Extract the [x, y] coordinate from the center of the cell holding the provided text.  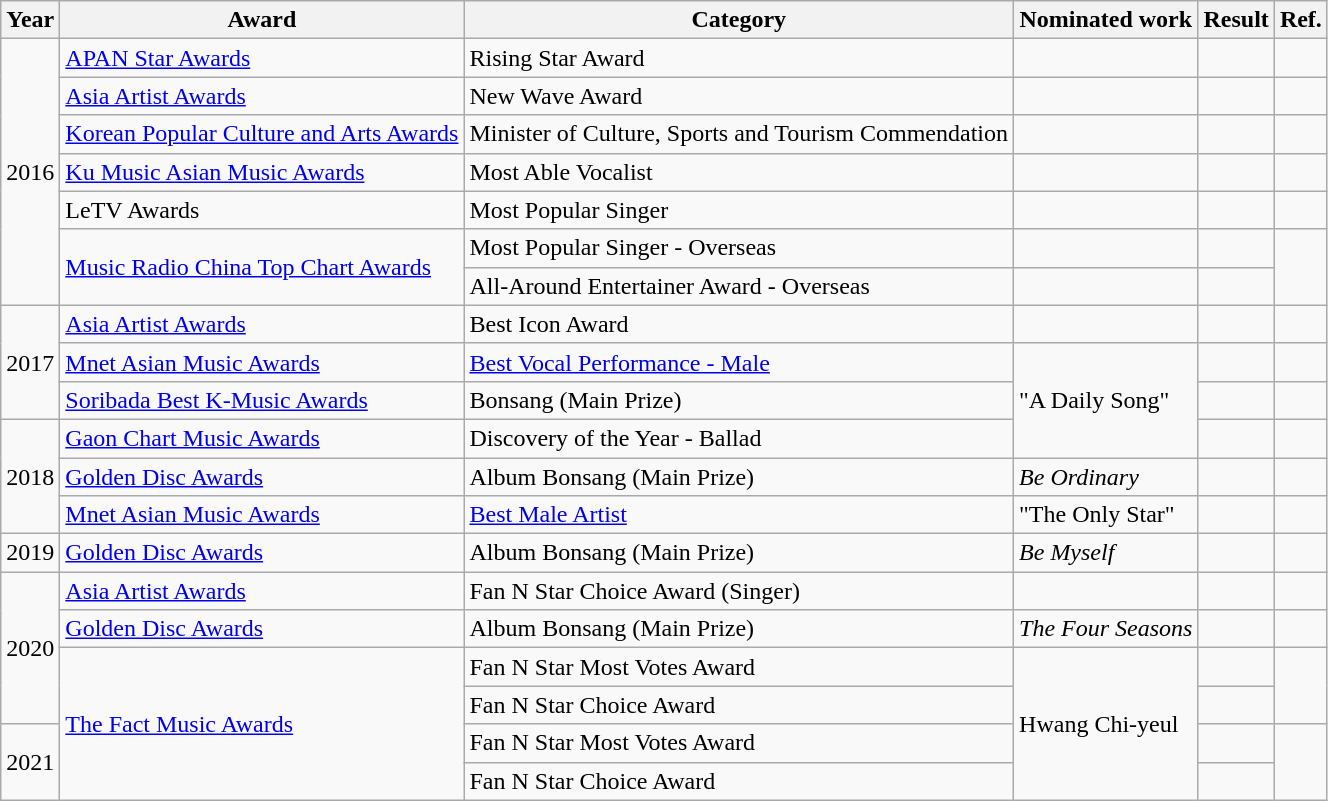
2021 [30, 762]
LeTV Awards [262, 210]
Korean Popular Culture and Arts Awards [262, 134]
Be Myself [1106, 553]
Most Able Vocalist [739, 172]
Discovery of the Year - Ballad [739, 438]
Award [262, 20]
Most Popular Singer [739, 210]
"The Only Star" [1106, 515]
Gaon Chart Music Awards [262, 438]
2020 [30, 648]
Nominated work [1106, 20]
Soribada Best K-Music Awards [262, 400]
The Four Seasons [1106, 629]
Be Ordinary [1106, 477]
Ref. [1300, 20]
"A Daily Song" [1106, 400]
Most Popular Singer - Overseas [739, 248]
Fan N Star Choice Award (Singer) [739, 591]
Hwang Chi-yeul [1106, 724]
Result [1236, 20]
Category [739, 20]
Minister of Culture, Sports and Tourism Commendation [739, 134]
Music Radio China Top Chart Awards [262, 267]
Bonsang (Main Prize) [739, 400]
2019 [30, 553]
2018 [30, 476]
Year [30, 20]
The Fact Music Awards [262, 724]
Ku Music Asian Music Awards [262, 172]
Best Icon Award [739, 324]
Best Male Artist [739, 515]
APAN Star Awards [262, 58]
New Wave Award [739, 96]
All-Around Entertainer Award - Overseas [739, 286]
2017 [30, 362]
Rising Star Award [739, 58]
2016 [30, 172]
Best Vocal Performance - Male [739, 362]
